Find where the given text appears and provide that cell's center as [X, Y] coordinate. 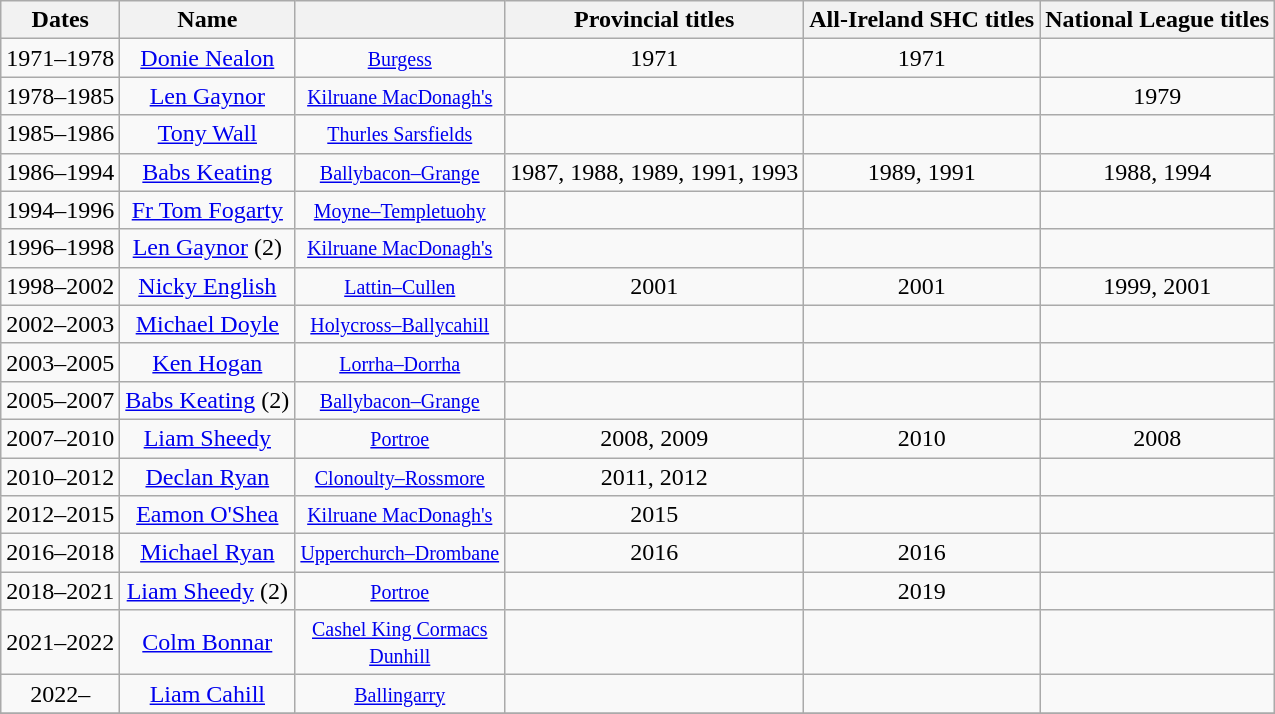
1979 [1158, 96]
Clonoulty–Rossmore [400, 477]
Colm Bonnar [208, 642]
Len Gaynor (2) [208, 248]
Michael Ryan [208, 553]
Liam Cahill [208, 694]
Len Gaynor [208, 96]
2005–2007 [60, 400]
1998–2002 [60, 286]
Ken Hogan [208, 362]
1978–1985 [60, 96]
2016–2018 [60, 553]
All-Ireland SHC titles [922, 20]
2008, 2009 [654, 438]
Name [208, 20]
Declan Ryan [208, 477]
Liam Sheedy (2) [208, 591]
Michael Doyle [208, 324]
2003–2005 [60, 362]
2010–2012 [60, 477]
2002–2003 [60, 324]
2021–2022 [60, 642]
2015 [654, 515]
Fr Tom Fogarty [208, 210]
1985–1986 [60, 134]
Burgess [400, 58]
Eamon O'Shea [208, 515]
1994–1996 [60, 210]
Moyne–Templetuohy [400, 210]
Nicky English [208, 286]
Cashel King CormacsDunhill [400, 642]
1971–1978 [60, 58]
2011, 2012 [654, 477]
Lattin–Cullen [400, 286]
1988, 1994 [1158, 172]
1986–1994 [60, 172]
Lorrha–Dorrha [400, 362]
Upperchurch–Drombane [400, 553]
2022– [60, 694]
Babs Keating (2) [208, 400]
1999, 2001 [1158, 286]
1987, 1988, 1989, 1991, 1993 [654, 172]
1989, 1991 [922, 172]
Liam Sheedy [208, 438]
Dates [60, 20]
Babs Keating [208, 172]
Holycross–Ballycahill [400, 324]
1996–1998 [60, 248]
2019 [922, 591]
2008 [1158, 438]
2018–2021 [60, 591]
2007–2010 [60, 438]
National League titles [1158, 20]
Tony Wall [208, 134]
Ballingarry [400, 694]
2012–2015 [60, 515]
Thurles Sarsfields [400, 134]
Provincial titles [654, 20]
Donie Nealon [208, 58]
2010 [922, 438]
